Return [x, y] of the center of cell containing provided text 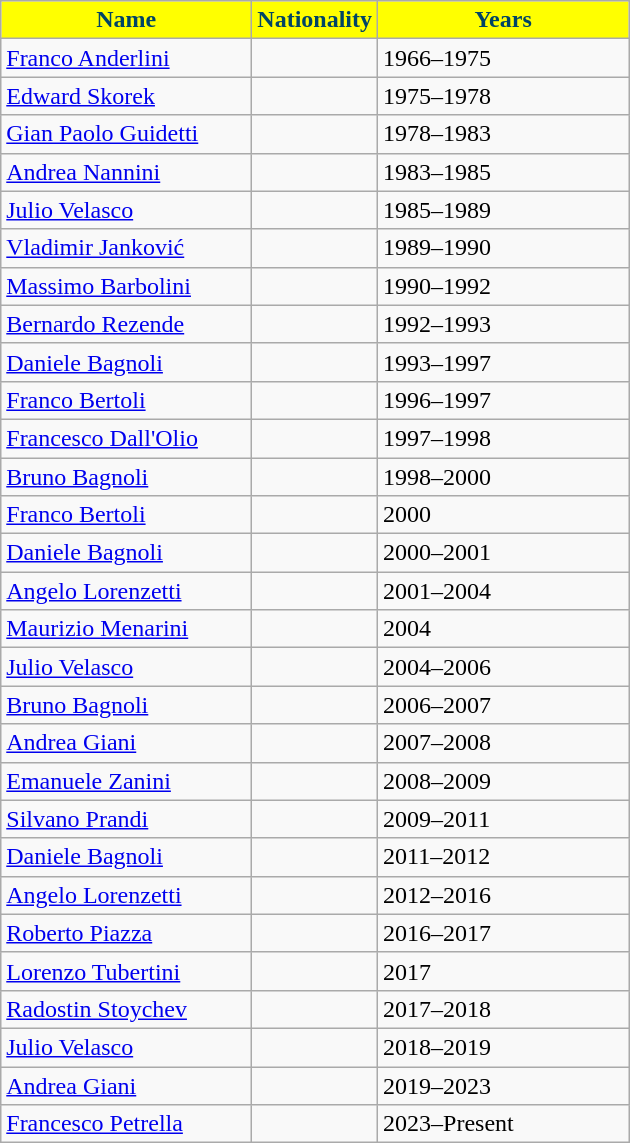
1975–1978 [504, 96]
Years [504, 20]
1992–1993 [504, 324]
2016–2017 [504, 933]
2018–2019 [504, 1047]
2017 [504, 971]
Lorenzo Tubertini [126, 971]
2012–2016 [504, 895]
2023–Present [504, 1124]
Silvano Prandi [126, 819]
2011–2012 [504, 857]
Radostin Stoychev [126, 1009]
2019–2023 [504, 1085]
Edward Skorek [126, 96]
2004–2006 [504, 667]
Andrea Nannini [126, 172]
1998–2000 [504, 477]
2004 [504, 629]
2009–2011 [504, 819]
Bernardo Rezende [126, 324]
2008–2009 [504, 781]
Emanuele Zanini [126, 781]
2001–2004 [504, 591]
1966–1975 [504, 58]
2000–2001 [504, 553]
Maurizio Menarini [126, 629]
1993–1997 [504, 362]
Gian Paolo Guidetti [126, 134]
Roberto Piazza [126, 933]
2006–2007 [504, 705]
1997–1998 [504, 438]
Vladimir Janković [126, 248]
2000 [504, 515]
1990–1992 [504, 286]
1996–1997 [504, 400]
2017–2018 [504, 1009]
1978–1983 [504, 134]
Name [126, 20]
Francesco Dall'Olio [126, 438]
Massimo Barbolini [126, 286]
Francesco Petrella [126, 1124]
2007–2008 [504, 743]
1985–1989 [504, 210]
1989–1990 [504, 248]
Nationality [315, 20]
1983–1985 [504, 172]
Franco Anderlini [126, 58]
